Identify which cell holds the provided text, then report its (x, y) central coordinate. 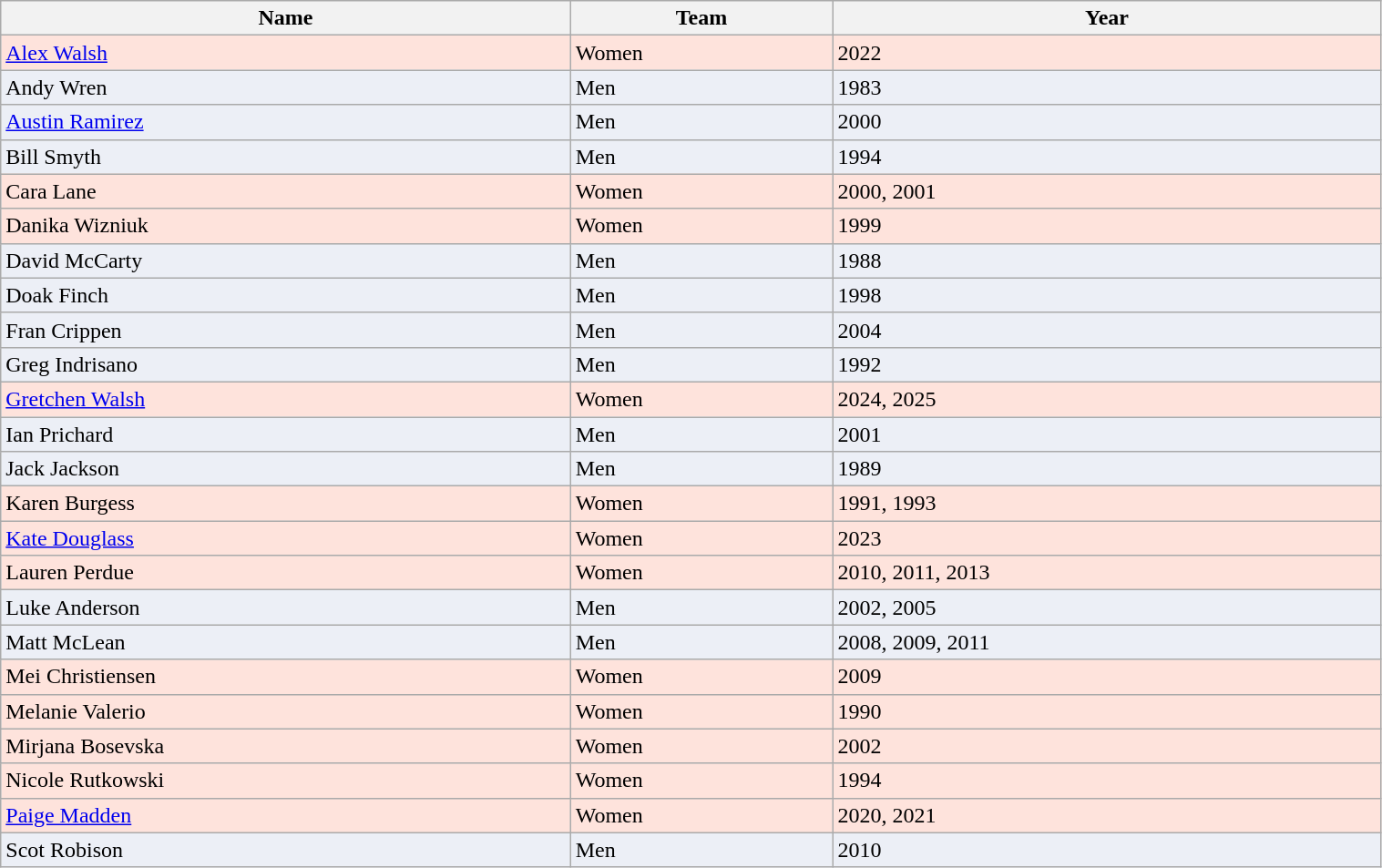
Gretchen Walsh (286, 399)
Name (286, 18)
Kate Douglass (286, 538)
2023 (1107, 538)
Mei Christiensen (286, 677)
1988 (1107, 260)
2000, 2001 (1107, 191)
Mirjana Bosevska (286, 746)
Alex Walsh (286, 53)
1989 (1107, 469)
Danika Wizniuk (286, 226)
1998 (1107, 295)
2020, 2021 (1107, 815)
2000 (1107, 122)
2010, 2011, 2013 (1107, 573)
2001 (1107, 434)
1990 (1107, 711)
Nicole Rutkowski (286, 781)
1983 (1107, 87)
Scot Robison (286, 850)
Jack Jackson (286, 469)
Luke Anderson (286, 608)
Cara Lane (286, 191)
2022 (1107, 53)
Team (701, 18)
Paige Madden (286, 815)
David McCarty (286, 260)
2002, 2005 (1107, 608)
2024, 2025 (1107, 399)
Andy Wren (286, 87)
Ian Prichard (286, 434)
2004 (1107, 330)
Matt McLean (286, 642)
2009 (1107, 677)
Lauren Perdue (286, 573)
2002 (1107, 746)
2010 (1107, 850)
Greg Indrisano (286, 364)
1999 (1107, 226)
1991, 1993 (1107, 504)
Karen Burgess (286, 504)
Fran Crippen (286, 330)
Year (1107, 18)
Doak Finch (286, 295)
2008, 2009, 2011 (1107, 642)
1992 (1107, 364)
Austin Ramirez (286, 122)
Melanie Valerio (286, 711)
Bill Smyth (286, 157)
